Return [x, y] of the center of cell containing provided text 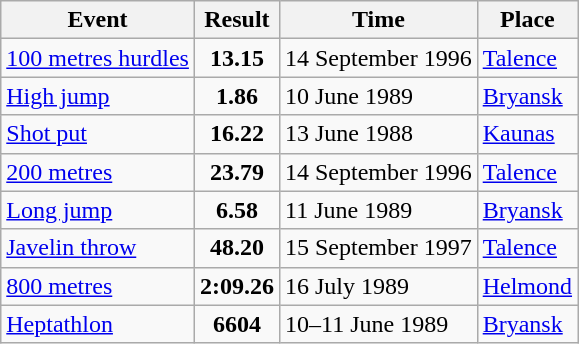
Place [527, 20]
6.58 [236, 210]
6604 [236, 324]
200 metres [98, 172]
Shot put [98, 134]
1.86 [236, 96]
16 July 1989 [378, 286]
2:09.26 [236, 286]
High jump [98, 96]
10–11 June 1989 [378, 324]
Helmond [527, 286]
Result [236, 20]
Heptathlon [98, 324]
Long jump [98, 210]
23.79 [236, 172]
48.20 [236, 248]
10 June 1989 [378, 96]
Time [378, 20]
Javelin throw [98, 248]
15 September 1997 [378, 248]
100 metres hurdles [98, 58]
800 metres [98, 286]
Kaunas [527, 134]
13 June 1988 [378, 134]
16.22 [236, 134]
13.15 [236, 58]
Event [98, 20]
11 June 1989 [378, 210]
